Capture the cell that displays the provided text and extract its (X, Y) central coordinate. 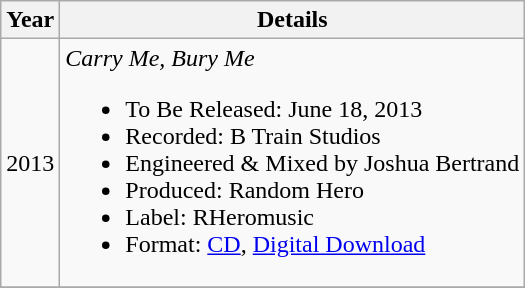
2013 (30, 163)
Year (30, 20)
Details (292, 20)
